Extract the [X, Y] coordinate from the center of the cell holding the provided text.  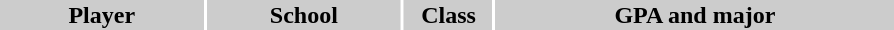
Class [448, 15]
Player [102, 15]
School [304, 15]
GPA and major [695, 15]
